Scan for the cell matching the given text and deliver its [X, Y] coordinate at center. 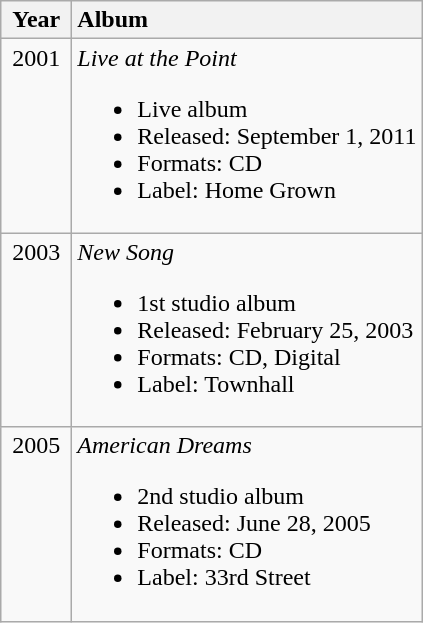
2001 [36, 136]
American Dreams2nd studio albumReleased: June 28, 2005Formats: CDLabel: 33rd Street [247, 524]
Album [247, 20]
Year [36, 20]
Live at the PointLive albumReleased: September 1, 2011Formats: CDLabel: Home Grown [247, 136]
2005 [36, 524]
2003 [36, 330]
New Song1st studio albumReleased: February 25, 2003Formats: CD, DigitalLabel: Townhall [247, 330]
